Determine the (X, Y) coordinate at the center of the cell enclosing the given text.  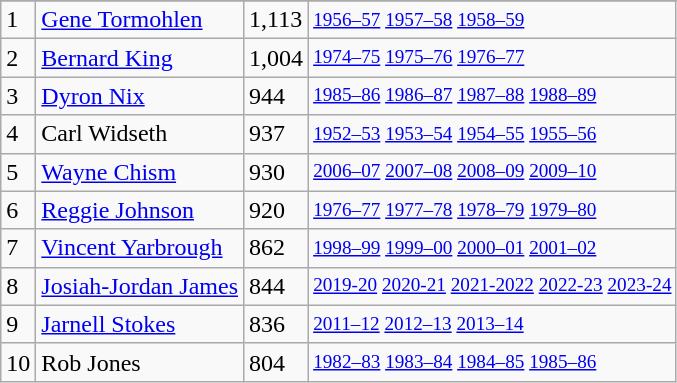
Gene Tormohlen (140, 20)
6 (18, 210)
920 (276, 210)
1956–57 1957–58 1958–59 (492, 20)
2006–07 2007–08 2008–09 2009–10 (492, 172)
9 (18, 324)
2019-20 2020-21 2021-2022 2022-23 2023-24 (492, 286)
1974–75 1975–76 1976–77 (492, 58)
Josiah-Jordan James (140, 286)
1952–53 1953–54 1954–55 1955–56 (492, 134)
2011–12 2012–13 2013–14 (492, 324)
844 (276, 286)
Jarnell Stokes (140, 324)
1982–83 1983–84 1984–85 1985–86 (492, 362)
1,113 (276, 20)
2 (18, 58)
Vincent Yarbrough (140, 248)
804 (276, 362)
1998–99 1999–00 2000–01 2001–02 (492, 248)
7 (18, 248)
Carl Widseth (140, 134)
1976–77 1977–78 1978–79 1979–80 (492, 210)
8 (18, 286)
1985–86 1986–87 1987–88 1988–89 (492, 96)
5 (18, 172)
1 (18, 20)
862 (276, 248)
3 (18, 96)
930 (276, 172)
Dyron Nix (140, 96)
Wayne Chism (140, 172)
Bernard King (140, 58)
Reggie Johnson (140, 210)
944 (276, 96)
836 (276, 324)
4 (18, 134)
1,004 (276, 58)
937 (276, 134)
10 (18, 362)
Rob Jones (140, 362)
